Detect which cell encompasses the target text, then output its [X, Y] center coordinate. 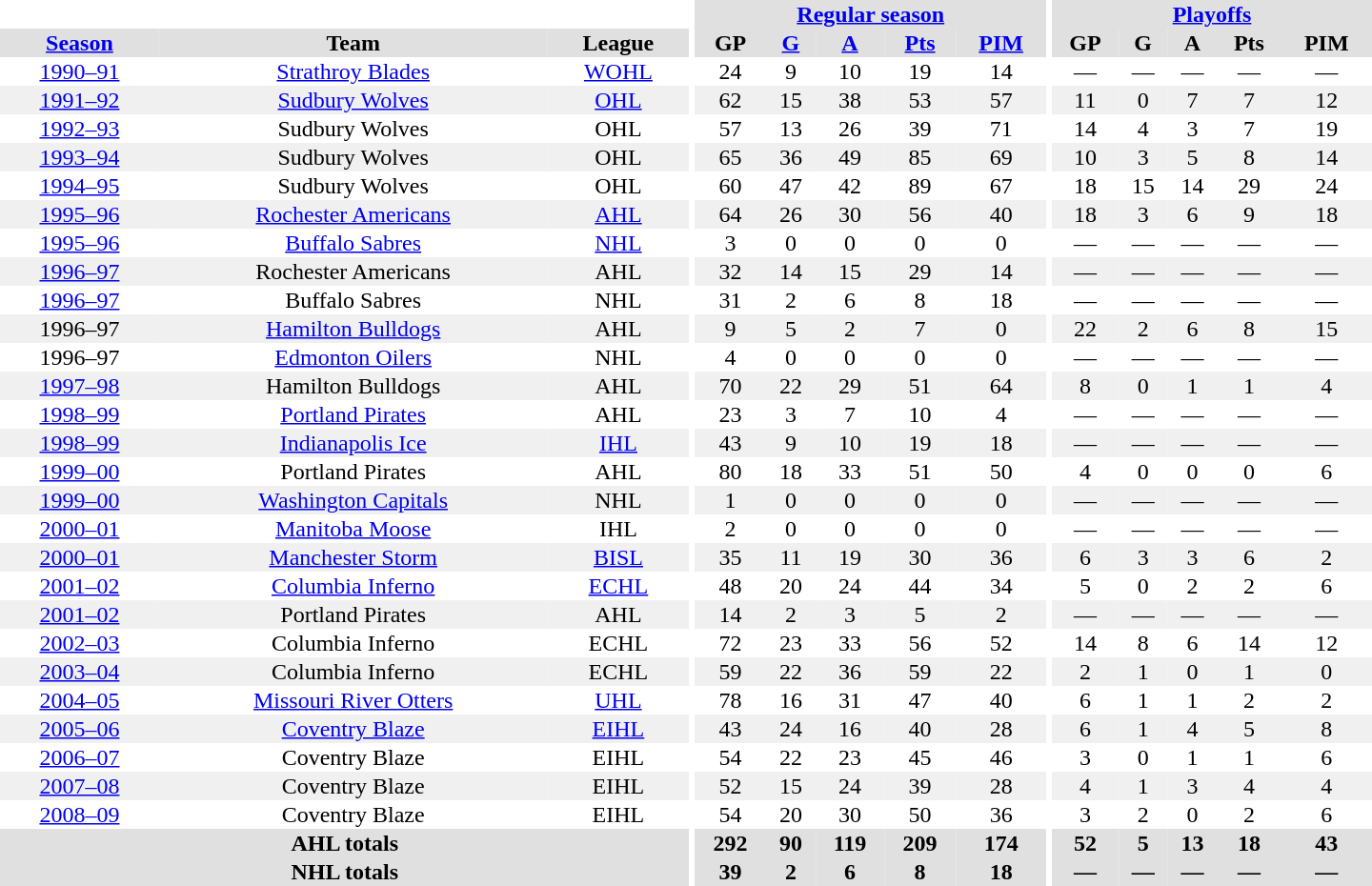
Strathroy Blades [353, 71]
38 [850, 100]
119 [850, 843]
1994–95 [80, 186]
2008–09 [80, 815]
Manchester Storm [353, 557]
BISL [617, 557]
72 [730, 643]
2006–07 [80, 757]
292 [730, 843]
League [617, 43]
Missouri River Otters [353, 700]
67 [1000, 186]
85 [920, 157]
174 [1000, 843]
53 [920, 100]
1990–91 [80, 71]
2003–04 [80, 672]
44 [920, 586]
80 [730, 472]
45 [920, 757]
209 [920, 843]
AHL totals [345, 843]
UHL [617, 700]
WOHL [617, 71]
NHL totals [345, 872]
70 [730, 386]
1991–92 [80, 100]
2004–05 [80, 700]
2002–03 [80, 643]
90 [791, 843]
46 [1000, 757]
60 [730, 186]
78 [730, 700]
Team [353, 43]
Regular season [871, 14]
Washington Capitals [353, 500]
35 [730, 557]
62 [730, 100]
34 [1000, 586]
1997–98 [80, 386]
69 [1000, 157]
71 [1000, 129]
Edmonton Oilers [353, 357]
2005–06 [80, 729]
1992–93 [80, 129]
Manitoba Moose [353, 529]
2007–08 [80, 786]
89 [920, 186]
42 [850, 186]
Indianapolis Ice [353, 443]
Season [80, 43]
49 [850, 157]
65 [730, 157]
Playoffs [1212, 14]
48 [730, 586]
1993–94 [80, 157]
32 [730, 272]
